Pinpoint the cell where the given text exists, returning its (X, Y) midpoint coordinate. 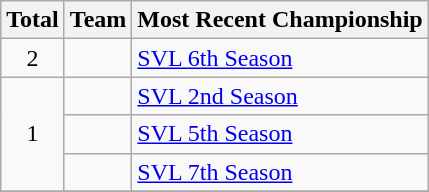
1 (33, 134)
SVL 6th Season (280, 58)
SVL 2nd Season (280, 96)
SVL 5th Season (280, 134)
Team (98, 20)
SVL 7th Season (280, 172)
Total (33, 20)
2 (33, 58)
Most Recent Championship (280, 20)
